Return the (x, y) coordinate for the center point of the cell that contains the specified text.  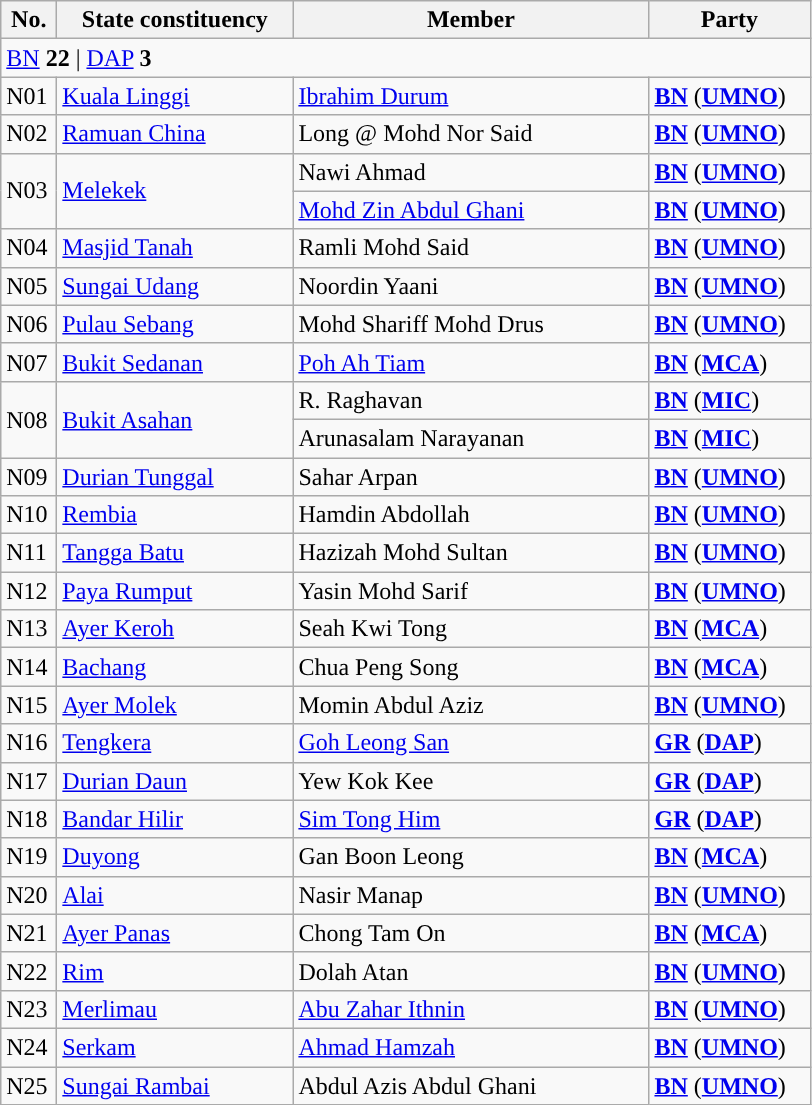
Bukit Asahan (175, 419)
Paya Rumput (175, 591)
Masjid Tanah (175, 248)
Ibrahim Durum (471, 96)
Momin Abdul Aziz (471, 705)
N13 (29, 629)
Pulau Sebang (175, 324)
N24 (29, 1047)
Chong Tam On (471, 933)
N09 (29, 477)
Kuala Linggi (175, 96)
Sim Tong Him (471, 819)
N16 (29, 743)
N20 (29, 895)
Long @ Mohd Nor Said (471, 134)
Alai (175, 895)
Nasir Manap (471, 895)
Melekek (175, 191)
Party (730, 20)
Ayer Keroh (175, 629)
Sungai Udang (175, 286)
N15 (29, 705)
Rim (175, 971)
Abu Zahar Ithnin (471, 1009)
N19 (29, 857)
N05 (29, 286)
Merlimau (175, 1009)
Hamdin Abdollah (471, 515)
Duyong (175, 857)
Nawi Ahmad (471, 172)
Arunasalam Narayanan (471, 438)
Chua Peng Song (471, 667)
No. (29, 20)
Sungai Rambai (175, 1085)
N12 (29, 591)
Noordin Yaani (471, 286)
N23 (29, 1009)
Yew Kok Kee (471, 781)
Durian Tunggal (175, 477)
N22 (29, 971)
Bachang (175, 667)
Dolah Atan (471, 971)
N10 (29, 515)
Gan Boon Leong (471, 857)
Ayer Panas (175, 933)
Ramli Mohd Said (471, 248)
N01 (29, 96)
R. Raghavan (471, 400)
N02 (29, 134)
Tengkera (175, 743)
Member (471, 20)
Poh Ah Tiam (471, 362)
N25 (29, 1085)
N21 (29, 933)
Abdul Azis Abdul Ghani (471, 1085)
N04 (29, 248)
BN 22 | DAP 3 (406, 58)
Serkam (175, 1047)
Ayer Molek (175, 705)
N03 (29, 191)
N07 (29, 362)
Goh Leong San (471, 743)
Hazizah Mohd Sultan (471, 553)
Bukit Sedanan (175, 362)
Rembia (175, 515)
N08 (29, 419)
N06 (29, 324)
N14 (29, 667)
Durian Daun (175, 781)
Mohd Shariff Mohd Drus (471, 324)
Ramuan China (175, 134)
N18 (29, 819)
Ahmad Hamzah (471, 1047)
Bandar Hilir (175, 819)
State constituency (175, 20)
N11 (29, 553)
N17 (29, 781)
Yasin Mohd Sarif (471, 591)
Mohd Zin Abdul Ghani (471, 210)
Seah Kwi Tong (471, 629)
Tangga Batu (175, 553)
Sahar Arpan (471, 477)
